Return (x, y) of the center of cell containing provided text 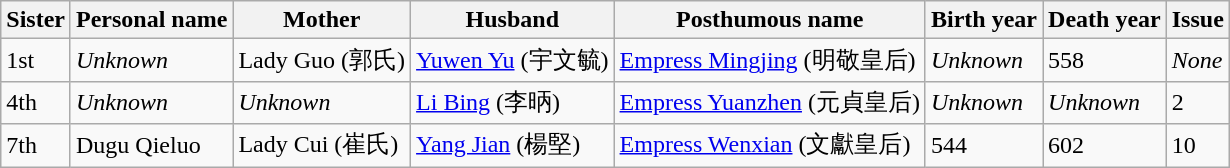
544 (984, 146)
Death year (1105, 20)
Husband (512, 20)
Empress Yuanzhen (元貞皇后) (770, 102)
Yuwen Yu (宇文毓) (512, 60)
Mother (322, 20)
None (1198, 60)
Empress Mingjing (明敬皇后) (770, 60)
4th (36, 102)
Lady Guo (郭氏) (322, 60)
Lady Cui (崔氏) (322, 146)
Yang Jian (楊堅) (512, 146)
1st (36, 60)
Issue (1198, 20)
Sister (36, 20)
558 (1105, 60)
2 (1198, 102)
Empress Wenxian (文獻皇后) (770, 146)
10 (1198, 146)
Posthumous name (770, 20)
Birth year (984, 20)
602 (1105, 146)
Personal name (151, 20)
Li Bing (李昞) (512, 102)
7th (36, 146)
Dugu Qieluo (151, 146)
